Scan for the cell matching the given text and deliver its [x, y] coordinate at center. 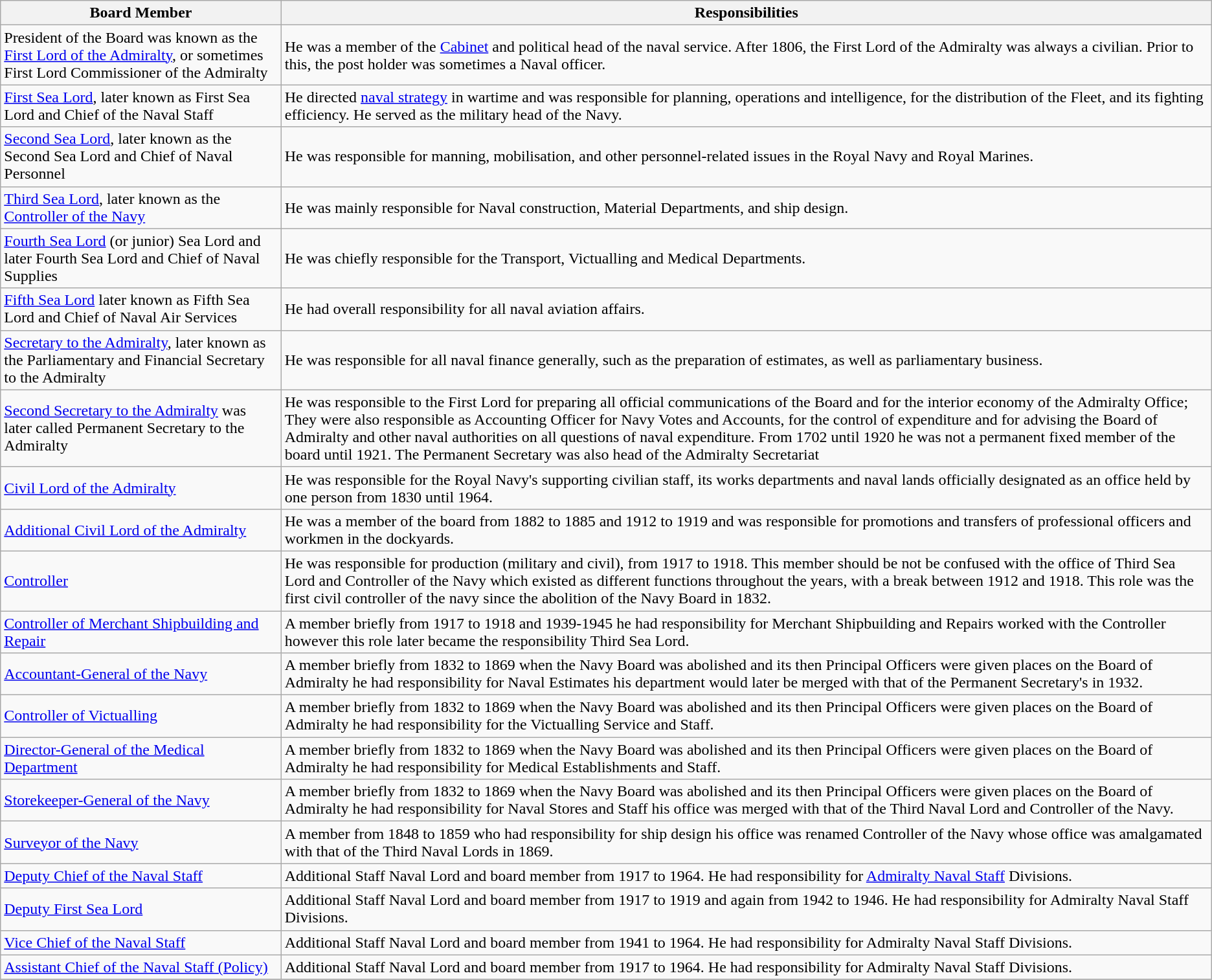
Additional Civil Lord of the Admiralty [141, 529]
Fifth Sea Lord later known as Fifth Sea Lord and Chief of Naval Air Services [141, 309]
Second Sea Lord, later known as the Second Sea Lord and Chief of Naval Personnel [141, 157]
Board Member [141, 13]
He had overall responsibility for all naval aviation affairs. [746, 309]
Controller of Merchant Shipbuilding and Repair [141, 632]
Surveyor of the Navy [141, 843]
Controller of Victualling [141, 716]
First Sea Lord, later known as First Sea Lord and Chief of the Naval Staff [141, 106]
He was chiefly responsible for the Transport, Victualling and Medical Departments. [746, 258]
Third Sea Lord, later known as the Controller of the Navy [141, 207]
He was mainly responsible for Naval construction, Material Departments, and ship design. [746, 207]
Director-General of the Medical Department [141, 759]
Storekeeper-General of the Navy [141, 800]
Controller [141, 581]
President of the Board was known as the First Lord of the Admiralty, or sometimes First Lord Commissioner of the Admiralty [141, 55]
Fourth Sea Lord (or junior) Sea Lord and later Fourth Sea Lord and Chief of Naval Supplies [141, 258]
Civil Lord of the Admiralty [141, 488]
Assistant Chief of the Naval Staff (Policy) [141, 967]
Second Secretary to the Admiralty was later called Permanent Secretary to the Admiralty [141, 429]
He was responsible for manning, mobilisation, and other personnel-related issues in the Royal Navy and Royal Marines. [746, 157]
Additional Staff Naval Lord and board member from 1941 to 1964. He had responsibility for Admiralty Naval Staff Divisions. [746, 942]
Deputy First Sea Lord [141, 909]
He was responsible for all naval finance generally, such as the preparation of estimates, as well as parliamentary business. [746, 360]
Secretary to the Admiralty, later known as the Parliamentary and Financial Secretary to the Admiralty [141, 360]
Responsibilities [746, 13]
Vice Chief of the Naval Staff [141, 942]
Accountant-General of the Navy [141, 674]
Deputy Chief of the Naval Staff [141, 876]
